Return the (x, y) coordinate for the center point of the cell that contains the specified text.  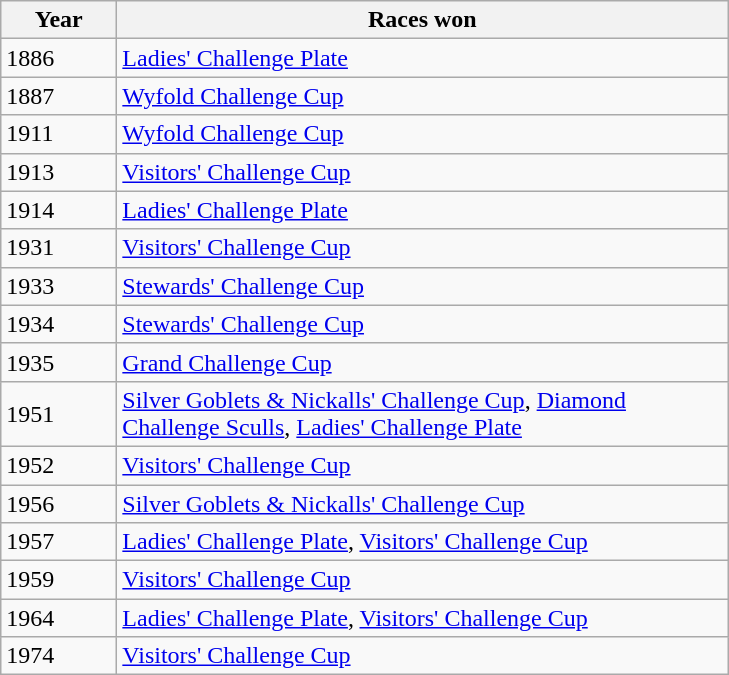
1951 (59, 414)
1886 (59, 58)
1935 (59, 362)
Silver Goblets & Nickalls' Challenge Cup, Diamond Challenge Sculls, Ladies' Challenge Plate (422, 414)
1956 (59, 503)
1959 (59, 580)
1911 (59, 134)
Races won (422, 20)
1913 (59, 172)
1914 (59, 210)
1952 (59, 465)
Year (59, 20)
1974 (59, 656)
1957 (59, 542)
1933 (59, 286)
Silver Goblets & Nickalls' Challenge Cup (422, 503)
1964 (59, 618)
1931 (59, 248)
Grand Challenge Cup (422, 362)
1934 (59, 324)
1887 (59, 96)
